Search for the cell housing the specified text and yield its [x, y] center coordinate. 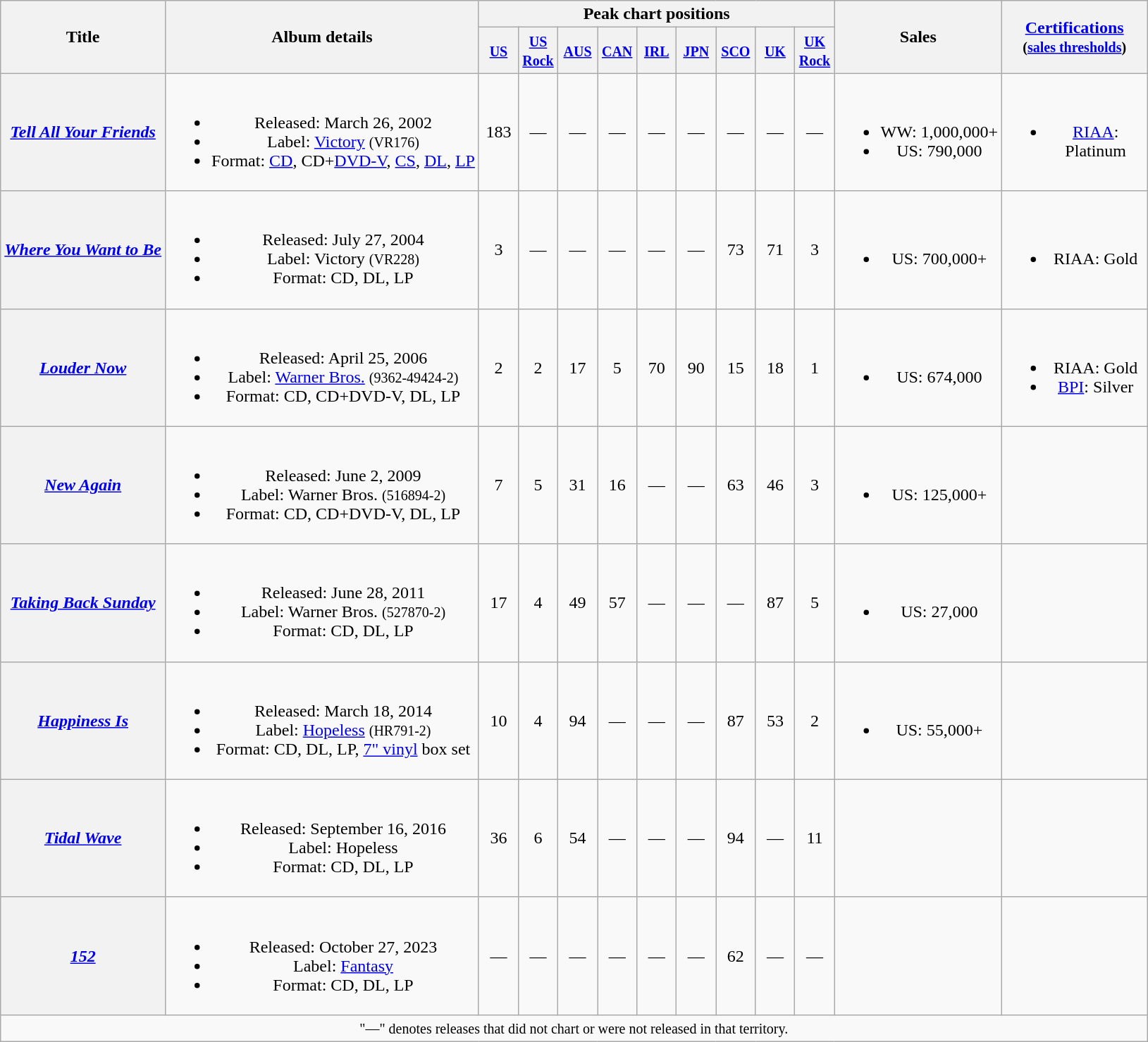
CAN [617, 51]
Where You Want to Be [83, 249]
Released: March 26, 2002Label: Victory (VR176)Format: CD, CD+DVD-V, CS, DL, LP [323, 132]
Released: June 28, 2011Label: Warner Bros. (527870-2)Format: CD, DL, LP [323, 603]
36 [498, 838]
IRL [657, 51]
RIAA: Platinum [1075, 132]
Released: September 16, 2016Label: HopelessFormat: CD, DL, LP [323, 838]
WW: 1,000,000+US: 790,000 [918, 132]
RIAA: GoldBPI: Silver [1075, 368]
7 [498, 485]
Tidal Wave [83, 838]
15 [736, 368]
57 [617, 603]
16 [617, 485]
54 [578, 838]
73 [736, 249]
Released: July 27, 2004Label: Victory (VR228)Format: CD, DL, LP [323, 249]
USRock [538, 51]
JPN [696, 51]
6 [538, 838]
SCO [736, 51]
Taking Back Sunday [83, 603]
Tell All Your Friends [83, 132]
RIAA: Gold [1075, 249]
152 [83, 955]
70 [657, 368]
Released: June 2, 2009Label: Warner Bros. (516894-2)Format: CD, CD+DVD-V, DL, LP [323, 485]
Album details [323, 37]
Certifications(sales thresholds) [1075, 37]
18 [775, 368]
Louder Now [83, 368]
Happiness Is [83, 720]
AUS [578, 51]
US: 125,000+ [918, 485]
New Again [83, 485]
"—" denotes releases that did not chart or were not released in that territory. [574, 1028]
US: 55,000+ [918, 720]
62 [736, 955]
US: 27,000 [918, 603]
1 [815, 368]
53 [775, 720]
Title [83, 37]
10 [498, 720]
63 [736, 485]
UK [775, 51]
46 [775, 485]
49 [578, 603]
Released: April 25, 2006Label: Warner Bros. (9362-49424-2)Format: CD, CD+DVD-V, DL, LP [323, 368]
71 [775, 249]
US: 674,000 [918, 368]
UKRock [815, 51]
Released: March 18, 2014Label: Hopeless (HR791-2)Format: CD, DL, LP, 7" vinyl box set [323, 720]
31 [578, 485]
90 [696, 368]
US [498, 51]
Sales [918, 37]
Released: October 27, 2023Label: FantasyFormat: CD, DL, LP [323, 955]
US: 700,000+ [918, 249]
11 [815, 838]
183 [498, 132]
Peak chart positions [657, 14]
